Locate the cell with the specified text and output its (x, y) center coordinate. 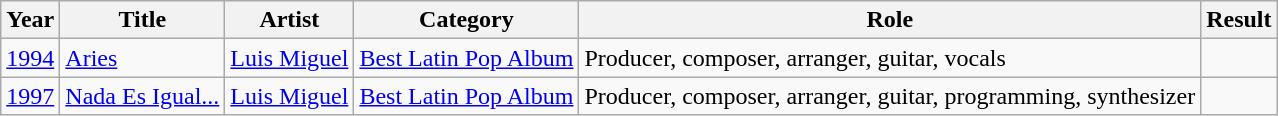
Nada Es Igual... (142, 96)
Title (142, 20)
Aries (142, 58)
Producer, composer, arranger, guitar, programming, synthesizer (890, 96)
Category (466, 20)
Role (890, 20)
Year (30, 20)
1994 (30, 58)
Artist (290, 20)
Result (1239, 20)
1997 (30, 96)
Producer, composer, arranger, guitar, vocals (890, 58)
